Find where the given text appears and provide that cell's center as [x, y] coordinate. 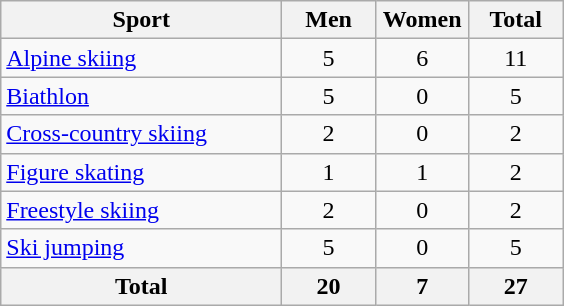
11 [516, 58]
Women [422, 20]
Figure skating [142, 172]
27 [516, 286]
20 [329, 286]
Sport [142, 20]
6 [422, 58]
Men [329, 20]
Ski jumping [142, 248]
Freestyle skiing [142, 210]
Alpine skiing [142, 58]
Biathlon [142, 96]
Cross-country skiing [142, 134]
7 [422, 286]
